Return the [x, y] coordinate for the center point of the cell that contains the specified text.  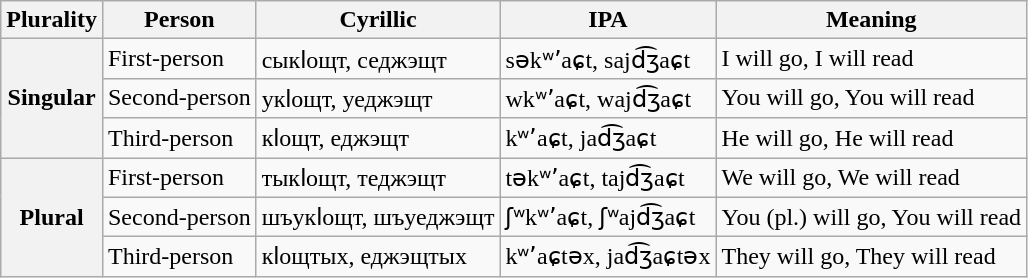
ʃʷkʷʼaɕt, ʃʷajd͡ʒaɕt [608, 217]
səkʷʼaɕt, sajd͡ʒaɕt [608, 59]
укӏощт, уеджэщт [378, 98]
сыкӏощт, седжэщт [378, 59]
He will go, He will read [872, 138]
Plural [52, 218]
kʷʼaɕt, jad͡ʒaɕt [608, 138]
You will go, You will read [872, 98]
kʷʼaɕtəx, jad͡ʒaɕtəx [608, 257]
Person [179, 20]
They will go, They will read [872, 257]
wkʷʼaɕt, wajd͡ʒaɕt [608, 98]
I will go, I will read [872, 59]
təkʷʼaɕt, tajd͡ʒaɕt [608, 178]
Plurality [52, 20]
кӏощтых, еджэщтых [378, 257]
We will go, We will read [872, 178]
Singular [52, 98]
Cyrillic [378, 20]
кӏощт, еджэщт [378, 138]
Meaning [872, 20]
тыкӏощт, теджэщт [378, 178]
IPA [608, 20]
You (pl.) will go, You will read [872, 217]
шъукӏощт, шъуеджэщт [378, 217]
